Pinpoint the cell where the given text exists, returning its (x, y) midpoint coordinate. 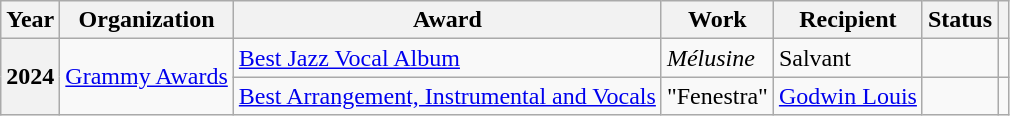
Status (960, 20)
Mélusine (717, 58)
Award (447, 20)
Grammy Awards (147, 77)
2024 (30, 77)
Best Arrangement, Instrumental and Vocals (447, 96)
Recipient (848, 20)
Organization (147, 20)
Best Jazz Vocal Album (447, 58)
"Fenestra" (717, 96)
Salvant (848, 58)
Godwin Louis (848, 96)
Work (717, 20)
Year (30, 20)
